Find where the given text appears and provide that cell's center as [x, y] coordinate. 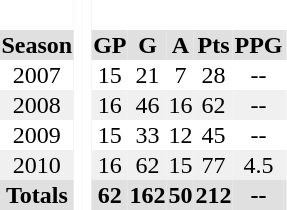
212 [214, 195]
12 [180, 135]
G [148, 45]
33 [148, 135]
2009 [37, 135]
GP [110, 45]
28 [214, 75]
21 [148, 75]
PPG [258, 45]
A [180, 45]
45 [214, 135]
4.5 [258, 165]
Season [37, 45]
50 [180, 195]
2007 [37, 75]
2008 [37, 105]
2010 [37, 165]
Pts [214, 45]
77 [214, 165]
162 [148, 195]
7 [180, 75]
46 [148, 105]
Totals [37, 195]
